Output the [x, y] coordinate of the center of the cell containing the given text.  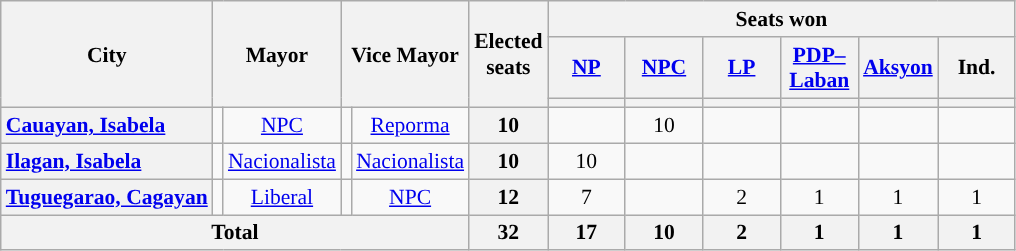
7 [587, 197]
Total [235, 233]
City [107, 54]
Reporma [410, 126]
Vice Mayor [405, 54]
Ind. [977, 68]
Seats won [782, 19]
Mayor [277, 54]
Ilagan, Isabela [107, 162]
17 [587, 233]
Liberal [282, 197]
Aksyon [898, 68]
12 [508, 197]
Electedseats [508, 54]
PDP–Laban [819, 68]
Cauayan, Isabela [107, 126]
Tuguegarao, Cagayan [107, 197]
NP [587, 68]
LP [742, 68]
32 [508, 233]
